Capture the cell that displays the provided text and extract its (x, y) central coordinate. 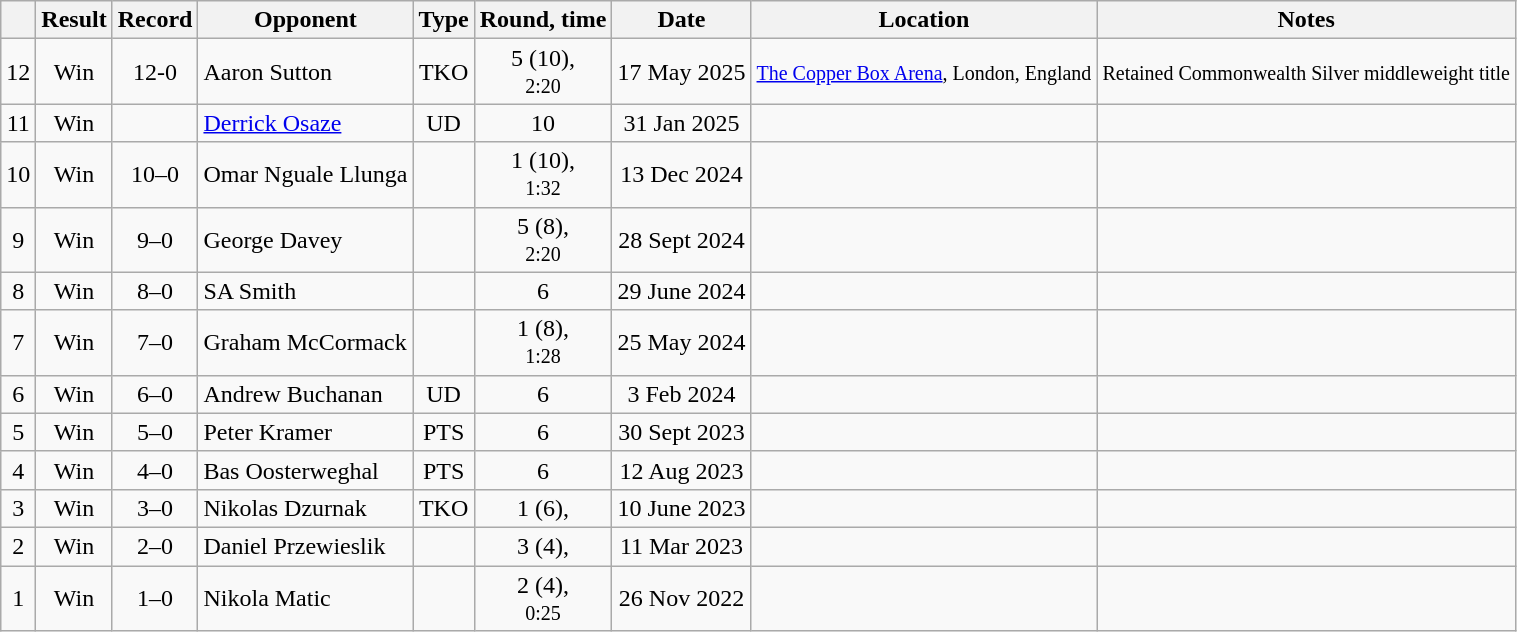
1 (10),1:32 (543, 174)
Record (155, 20)
13 Dec 2024 (682, 174)
2 (18, 546)
11 (18, 123)
25 May 2024 (682, 342)
Type (444, 20)
Location (924, 20)
17 May 2025 (682, 72)
Daniel Przewieslik (306, 546)
1 (8),1:28 (543, 342)
7–0 (155, 342)
4–0 (155, 470)
12 Aug 2023 (682, 470)
Omar Nguale Llunga (306, 174)
Round, time (543, 20)
Bas Oosterweghal (306, 470)
Andrew Buchanan (306, 394)
1 (6), (543, 508)
3 (4), (543, 546)
9 (18, 240)
Nikola Matic (306, 598)
George Davey (306, 240)
10 June 2023 (682, 508)
12 (18, 72)
2–0 (155, 546)
Retained Commonwealth Silver middleweight title (1306, 72)
1 (18, 598)
3 (18, 508)
5 (18, 432)
26 Nov 2022 (682, 598)
8 (18, 291)
28 Sept 2024 (682, 240)
31 Jan 2025 (682, 123)
3 Feb 2024 (682, 394)
3–0 (155, 508)
29 June 2024 (682, 291)
5–0 (155, 432)
2 (4),0:25 (543, 598)
4 (18, 470)
Nikolas Dzurnak (306, 508)
9–0 (155, 240)
11 Mar 2023 (682, 546)
5 (10),2:20 (543, 72)
1–0 (155, 598)
Notes (1306, 20)
6–0 (155, 394)
10–0 (155, 174)
Graham McCormack (306, 342)
5 (8),2:20 (543, 240)
30 Sept 2023 (682, 432)
12-0 (155, 72)
Aaron Sutton (306, 72)
Derrick Osaze (306, 123)
7 (18, 342)
8–0 (155, 291)
SA Smith (306, 291)
Peter Kramer (306, 432)
Opponent (306, 20)
Date (682, 20)
The Copper Box Arena, London, England (924, 72)
Result (74, 20)
